Provide the (x, y) coordinate of the cell's center where the given text is located.  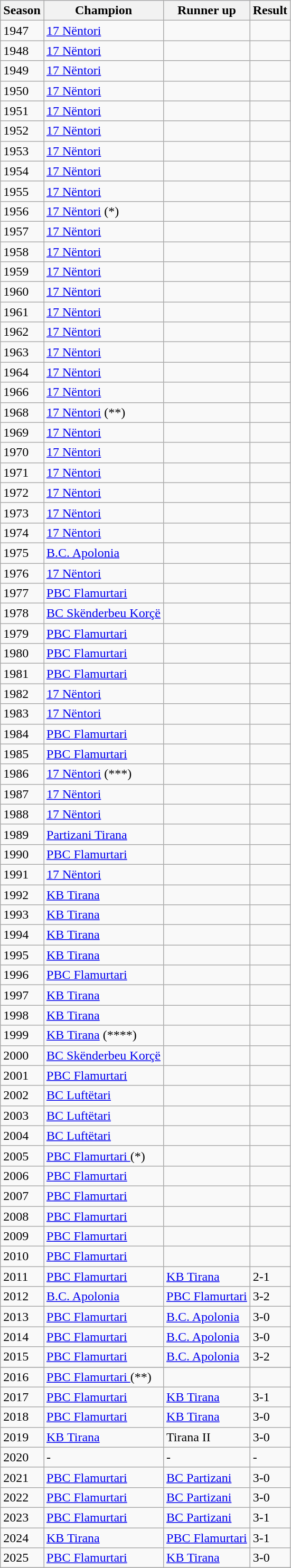
1989 (22, 834)
17 Nëntori (***) (104, 774)
2021 (22, 1477)
1957 (22, 231)
1997 (22, 995)
2014 (22, 1337)
1991 (22, 874)
2010 (22, 1257)
1995 (22, 955)
1975 (22, 553)
2015 (22, 1357)
2003 (22, 1116)
1990 (22, 854)
1971 (22, 473)
1950 (22, 91)
1963 (22, 352)
1970 (22, 452)
1966 (22, 392)
PBC Flamurtari (*) (104, 1156)
2018 (22, 1417)
1961 (22, 312)
1958 (22, 252)
1986 (22, 774)
1972 (22, 493)
2008 (22, 1216)
1994 (22, 935)
1949 (22, 71)
2006 (22, 1176)
1978 (22, 613)
2019 (22, 1437)
1969 (22, 432)
1952 (22, 131)
2017 (22, 1397)
1959 (22, 272)
17 Nëntori (*) (104, 211)
2000 (22, 1055)
2016 (22, 1377)
2-1 (270, 1277)
1993 (22, 915)
2013 (22, 1317)
1960 (22, 292)
1979 (22, 634)
1996 (22, 975)
1981 (22, 674)
1992 (22, 895)
2001 (22, 1075)
1983 (22, 714)
1976 (22, 573)
PBC Flamurtari (**) (104, 1377)
1954 (22, 171)
1984 (22, 734)
1973 (22, 513)
1955 (22, 191)
1964 (22, 372)
1985 (22, 754)
1956 (22, 211)
1999 (22, 1035)
2020 (22, 1457)
Result (270, 11)
1988 (22, 814)
1977 (22, 593)
1962 (22, 332)
1998 (22, 1015)
1987 (22, 794)
1951 (22, 111)
1974 (22, 533)
1980 (22, 654)
KB Tirana (****) (104, 1035)
2025 (22, 1558)
1968 (22, 412)
Runner up (207, 11)
1953 (22, 151)
2009 (22, 1236)
1948 (22, 51)
2024 (22, 1538)
Season (22, 11)
17 Nëntori (**) (104, 412)
2002 (22, 1095)
2007 (22, 1196)
2005 (22, 1156)
Partizani Tirana (104, 834)
2023 (22, 1517)
1947 (22, 31)
2011 (22, 1277)
Tirana II (207, 1437)
2004 (22, 1136)
2012 (22, 1297)
2022 (22, 1497)
Champion (104, 11)
1982 (22, 694)
